Capture the cell that displays the provided text and extract its [X, Y] central coordinate. 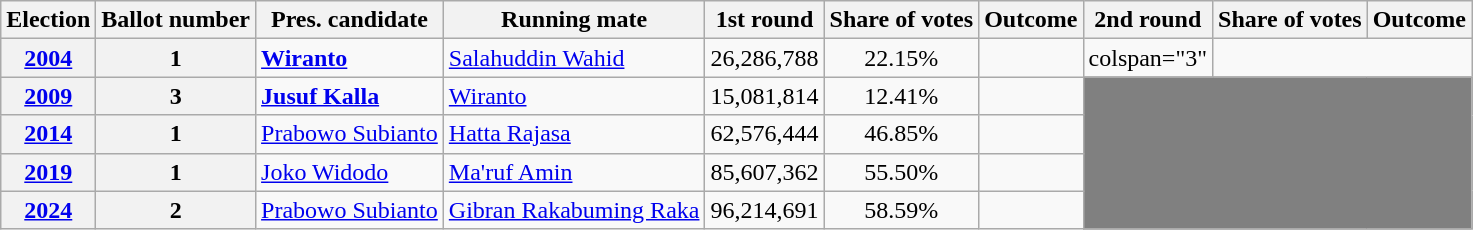
62,576,444 [764, 134]
Ballot number [176, 20]
85,607,362 [764, 172]
Running mate [574, 20]
Pres. candidate [350, 20]
2014 [48, 134]
2nd round [1148, 20]
2024 [48, 210]
Jusuf Kalla [350, 96]
Hatta Rajasa [574, 134]
Ma'ruf Amin [574, 172]
2009 [48, 96]
12.41% [902, 96]
Gibran Rakabuming Raka [574, 210]
2019 [48, 172]
22.15% [902, 58]
Election [48, 20]
Joko Widodo [350, 172]
2 [176, 210]
1st round [764, 20]
58.59% [902, 210]
2004 [48, 58]
15,081,814 [764, 96]
colspan="3" [1148, 58]
96,214,691 [764, 210]
55.50% [902, 172]
46.85% [902, 134]
26,286,788 [764, 58]
Salahuddin Wahid [574, 58]
3 [176, 96]
